Extract the [x, y] coordinate from the center of the cell holding the provided text.  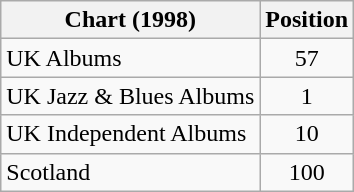
1 [307, 96]
UK Independent Albums [130, 134]
Scotland [130, 172]
UK Albums [130, 58]
UK Jazz & Blues Albums [130, 96]
Chart (1998) [130, 20]
57 [307, 58]
10 [307, 134]
100 [307, 172]
Position [307, 20]
